Scan for the cell matching the given text and deliver its (X, Y) coordinate at center. 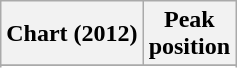
Chart (2012) (72, 34)
Peakposition (189, 34)
